Identify which cell holds the provided text, then report its [x, y] central coordinate. 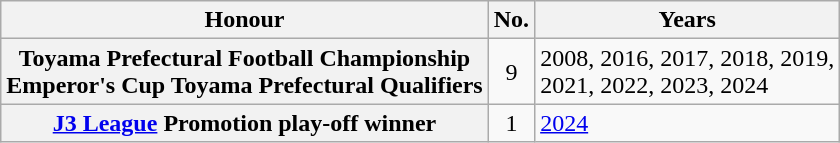
J3 League Promotion play-off winner [244, 123]
Years [688, 20]
Honour [244, 20]
1 [511, 123]
2024 [688, 123]
2008, 2016, 2017, 2018, 2019, 2021, 2022, 2023, 2024 [688, 72]
Toyama Prefectural Football Championship Emperor's Cup Toyama Prefectural Qualifiers [244, 72]
9 [511, 72]
No. [511, 20]
